Output the (X, Y) coordinate of the center of the cell containing the given text.  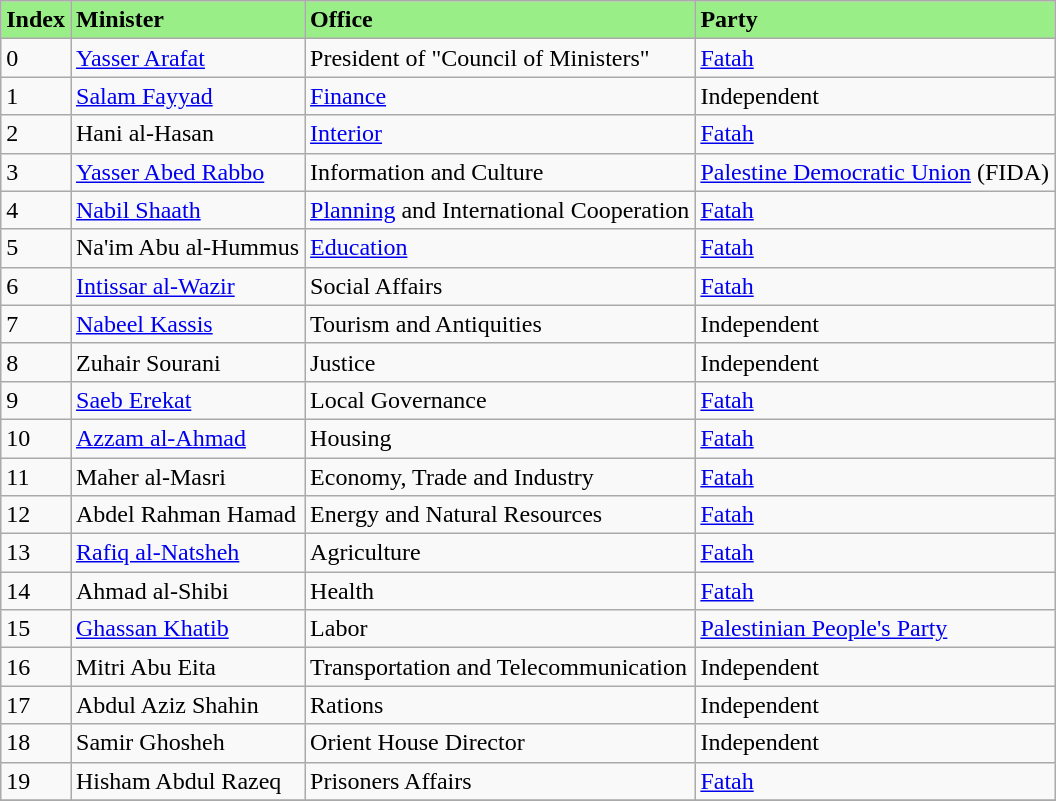
Nabil Shaath (187, 210)
Local Governance (500, 400)
Intissar al-Wazir (187, 286)
Labor (500, 629)
11 (36, 477)
Ahmad al-Shibi (187, 591)
1 (36, 96)
Yasser Arafat (187, 58)
Hisham Abdul Razeq (187, 781)
Economy, Trade and Industry (500, 477)
Yasser Abed Rabbo (187, 172)
Mitri Abu Eita (187, 667)
Housing (500, 438)
Na'im Abu al-Hummus (187, 248)
Rations (500, 705)
Index (36, 20)
Azzam al-Ahmad (187, 438)
7 (36, 324)
Saeb Erekat (187, 400)
Office (500, 20)
Interior (500, 134)
Party (875, 20)
Planning and International Cooperation (500, 210)
0 (36, 58)
9 (36, 400)
Zuhair Sourani (187, 362)
Transportation and Telecommunication (500, 667)
Maher al-Masri (187, 477)
Salam Fayyad (187, 96)
Health (500, 591)
6 (36, 286)
15 (36, 629)
Samir Ghosheh (187, 743)
President of "Council of Ministers" (500, 58)
Ghassan Khatib (187, 629)
Justice (500, 362)
2 (36, 134)
16 (36, 667)
Information and Culture (500, 172)
Tourism and Antiquities (500, 324)
Orient House Director (500, 743)
14 (36, 591)
Abdel Rahman Hamad (187, 515)
Minister (187, 20)
Abdul Aziz Shahin (187, 705)
13 (36, 553)
4 (36, 210)
12 (36, 515)
Social Affairs (500, 286)
Prisoners Affairs (500, 781)
Nabeel Kassis (187, 324)
Hani al-Hasan (187, 134)
10 (36, 438)
Agriculture (500, 553)
3 (36, 172)
Energy and Natural Resources (500, 515)
Palestine Democratic Union (FIDA) (875, 172)
8 (36, 362)
5 (36, 248)
Finance (500, 96)
Palestinian People's Party (875, 629)
18 (36, 743)
Rafiq al-Natsheh (187, 553)
19 (36, 781)
17 (36, 705)
Education (500, 248)
